Provide the (x, y) coordinate of the cell's center where the given text is located.  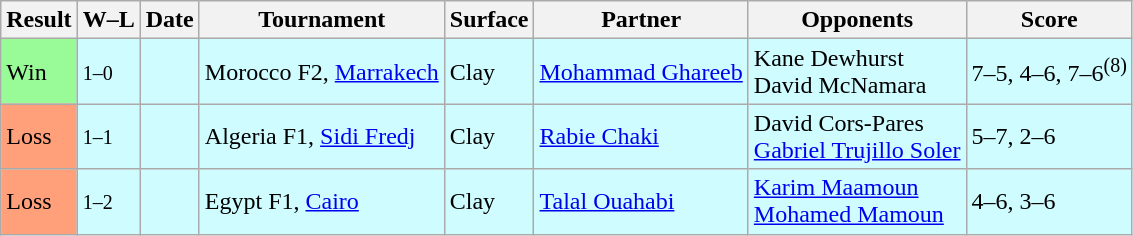
Result (39, 20)
1–0 (108, 72)
Win (39, 72)
W–L (108, 20)
Talal Ouahabi (641, 202)
7–5, 4–6, 7–6(8) (1049, 72)
Opponents (857, 20)
Tournament (322, 20)
Mohammad Ghareeb (641, 72)
Partner (641, 20)
David Cors-Pares Gabriel Trujillo Soler (857, 136)
1–1 (108, 136)
4–6, 3–6 (1049, 202)
Date (170, 20)
Score (1049, 20)
Karim Maamoun Mohamed Mamoun (857, 202)
Morocco F2, Marrakech (322, 72)
Kane Dewhurst David McNamara (857, 72)
1–2 (108, 202)
5–7, 2–6 (1049, 136)
Algeria F1, Sidi Fredj (322, 136)
Surface (489, 20)
Egypt F1, Cairo (322, 202)
Rabie Chaki (641, 136)
